Return the (x, y) coordinate for the center point of the cell that contains the specified text.  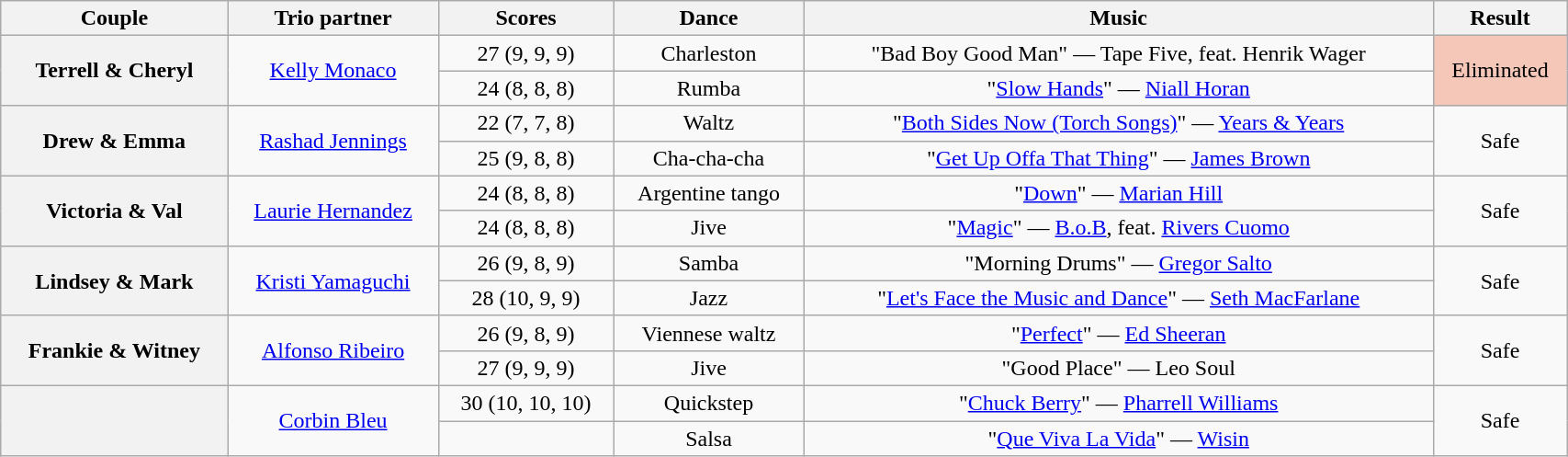
Eliminated (1499, 71)
"Get Up Offa That Thing" — James Brown (1119, 158)
Corbin Bleu (333, 420)
Rumba (709, 88)
"Perfect" — Ed Sheeran (1119, 333)
Viennese waltz (709, 333)
"Let's Face the Music and Dance" — Seth MacFarlane (1119, 298)
"Slow Hands" — Niall Horan (1119, 88)
Drew & Emma (114, 141)
Result (1499, 18)
Jazz (709, 298)
Rashad Jennings (333, 141)
Cha-cha-cha (709, 158)
22 (7, 7, 8) (525, 123)
Kristi Yamaguchi (333, 280)
Salsa (709, 439)
Laurie Hernandez (333, 211)
"Que Viva La Vida" — Wisin (1119, 439)
Charleston (709, 53)
"Down" — Marian Hill (1119, 193)
Scores (525, 18)
"Good Place" — Leo Soul (1119, 368)
Quickstep (709, 403)
Alfonso Ribeiro (333, 350)
Lindsey & Mark (114, 280)
Music (1119, 18)
Kelly Monaco (333, 71)
"Magic" — B.o.B, feat. Rivers Cuomo (1119, 228)
30 (10, 10, 10) (525, 403)
Frankie & Witney (114, 350)
"Bad Boy Good Man" — Tape Five, feat. Henrik Wager (1119, 53)
"Both Sides Now (Torch Songs)" — Years & Years (1119, 123)
"Morning Drums" — Gregor Salto (1119, 263)
Dance (709, 18)
Argentine tango (709, 193)
Couple (114, 18)
28 (10, 9, 9) (525, 298)
Victoria & Val (114, 211)
"Chuck Berry" — Pharrell Williams (1119, 403)
Terrell & Cheryl (114, 71)
25 (9, 8, 8) (525, 158)
Waltz (709, 123)
Samba (709, 263)
Trio partner (333, 18)
